Extract the (x, y) coordinate from the center of the cell holding the provided text.  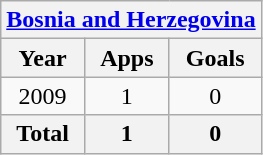
2009 (43, 96)
Total (43, 134)
Bosnia and Herzegovina (131, 20)
Apps (126, 58)
Year (43, 58)
Goals (215, 58)
